Capture the cell that displays the provided text and extract its (x, y) central coordinate. 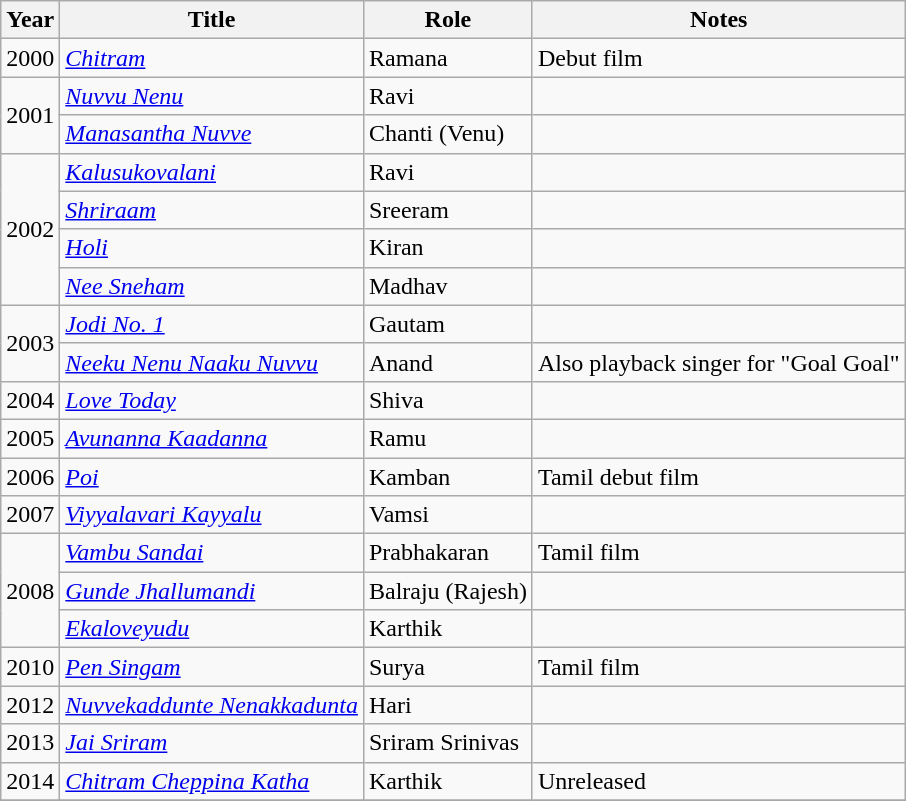
Kiran (448, 248)
Ramu (448, 438)
Vambu Sandai (212, 553)
Shriraam (212, 210)
Nee Sneham (212, 286)
Nuvvu Nenu (212, 96)
Ramana (448, 58)
Holi (212, 248)
Kamban (448, 477)
2004 (30, 400)
Avunanna Kaadanna (212, 438)
2006 (30, 477)
Tamil debut film (718, 477)
Nuvvekaddunte Nenakkadunta (212, 705)
2010 (30, 667)
Unreleased (718, 781)
Prabhakaran (448, 553)
Kalusukovalani (212, 172)
Gautam (448, 324)
Shiva (448, 400)
Surya (448, 667)
Chitram Cheppina Katha (212, 781)
2005 (30, 438)
Chanti (Venu) (448, 134)
2003 (30, 343)
2014 (30, 781)
Poi (212, 477)
Gunde Jhallumandi (212, 591)
Chitram (212, 58)
Madhav (448, 286)
Love Today (212, 400)
2002 (30, 229)
Vamsi (448, 515)
Ekaloveyudu (212, 629)
2012 (30, 705)
2001 (30, 115)
2008 (30, 591)
Viyyalavari Kayyalu (212, 515)
2007 (30, 515)
2013 (30, 743)
Pen Singam (212, 667)
Year (30, 20)
Hari (448, 705)
Role (448, 20)
Jai Sriram (212, 743)
2000 (30, 58)
Jodi No. 1 (212, 324)
Sriram Srinivas (448, 743)
Sreeram (448, 210)
Neeku Nenu Naaku Nuvvu (212, 362)
Notes (718, 20)
Anand (448, 362)
Manasantha Nuvve (212, 134)
Title (212, 20)
Debut film (718, 58)
Also playback singer for "Goal Goal" (718, 362)
Balraju (Rajesh) (448, 591)
